Output the (X, Y) coordinate of the center of the cell containing the given text.  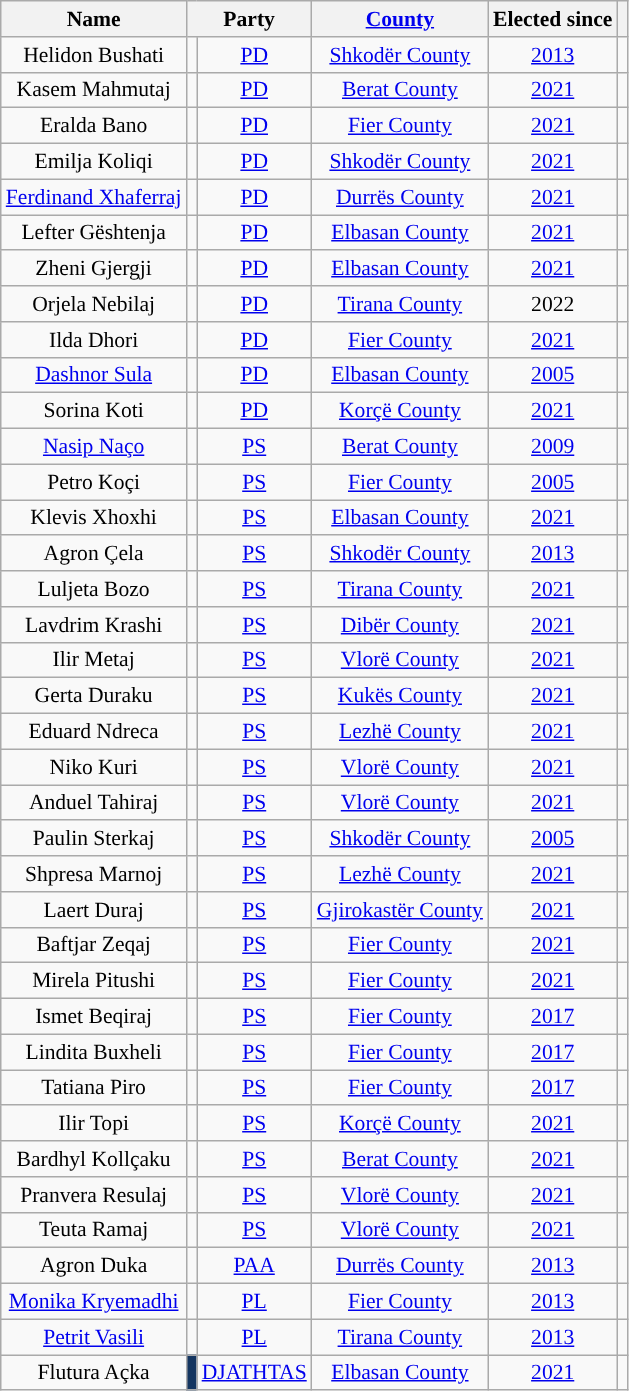
Helidon Bushati (94, 55)
Petro Koçi (94, 482)
County (400, 19)
Lefter Gështenja (94, 233)
Shpresa Marnoj (94, 874)
Pranvera Resulaj (94, 1195)
Kukës County (400, 696)
Ismet Beqiraj (94, 1017)
Monika Kryemadhi (94, 1302)
Agron Çela (94, 554)
Gjirokastër County (400, 910)
Ilir Metaj (94, 660)
Paulin Sterkaj (94, 839)
Dibër County (400, 625)
Kasem Mahmutaj (94, 90)
Ilir Topi (94, 1124)
Sorina Koti (94, 411)
Flutura Açka (94, 1373)
Petrit Vasili (94, 1337)
Lindita Buxheli (94, 1052)
Teuta Ramaj (94, 1230)
Dashnor Sula (94, 375)
Bardhyl Kollçaku (94, 1159)
Name (94, 19)
Party (248, 19)
Eduard Ndreca (94, 732)
Nasip Naço (94, 447)
Orjela Nebilaj (94, 304)
Emilja Koliqi (94, 162)
Gerta Duraku (94, 696)
Niko Kuri (94, 767)
PAA (254, 1266)
Ferdinand Xhaferraj (94, 197)
Elected since (552, 19)
Luljeta Bozo (94, 589)
Zheni Gjergji (94, 269)
Tatiana Piro (94, 1088)
Mirela Pitushi (94, 981)
Ilda Dhori (94, 340)
2009 (552, 447)
Klevis Xhoxhi (94, 518)
Anduel Tahiraj (94, 803)
Laert Duraj (94, 910)
Eralda Bano (94, 126)
2022 (552, 304)
Agron Duka (94, 1266)
Lavdrim Krashi (94, 625)
DJATHTAS (254, 1373)
Baftjar Zeqaj (94, 945)
